Pinpoint the cell where the given text exists, returning its [X, Y] midpoint coordinate. 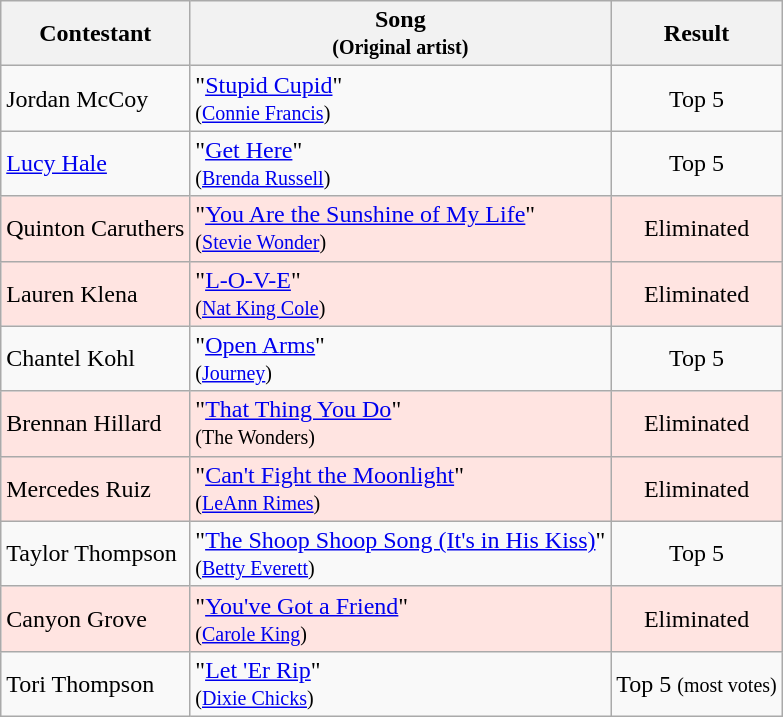
Contestant [96, 34]
Top 5 (most votes) [696, 684]
Lucy Hale [96, 164]
"L-O-V-E"(Nat King Cole) [400, 294]
"You Are the Sunshine of My Life"(Stevie Wonder) [400, 228]
"You've Got a Friend"(Carole King) [400, 618]
"Get Here"(Brenda Russell) [400, 164]
Jordan McCoy [96, 98]
Mercedes Ruiz [96, 488]
Canyon Grove [96, 618]
"Can't Fight the Moonlight"(LeAnn Rimes) [400, 488]
Song(Original artist) [400, 34]
Tori Thompson [96, 684]
Quinton Caruthers [96, 228]
"Open Arms"(Journey) [400, 358]
"The Shoop Shoop Song (It's in His Kiss)"(Betty Everett) [400, 554]
"Let 'Er Rip"(Dixie Chicks) [400, 684]
Lauren Klena [96, 294]
Result [696, 34]
Chantel Kohl [96, 358]
Taylor Thompson [96, 554]
"Stupid Cupid"(Connie Francis) [400, 98]
Brennan Hillard [96, 424]
"That Thing You Do"(The Wonders) [400, 424]
